Extract the (X, Y) coordinate from the center of the cell holding the provided text.  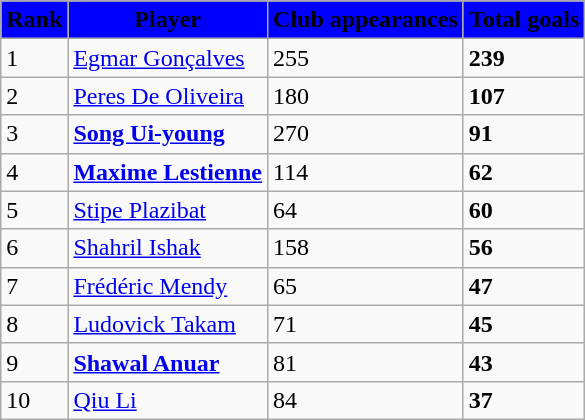
71 (366, 324)
10 (34, 400)
107 (524, 96)
47 (524, 286)
64 (366, 210)
Maxime Lestienne (168, 172)
Egmar Gonçalves (168, 58)
6 (34, 248)
Club appearances (366, 20)
Shawal Anuar (168, 362)
Rank (34, 20)
Stipe Plazibat (168, 210)
1 (34, 58)
45 (524, 324)
65 (366, 286)
239 (524, 58)
8 (34, 324)
Peres De Oliveira (168, 96)
Song Ui-young (168, 134)
Ludovick Takam (168, 324)
255 (366, 58)
43 (524, 362)
91 (524, 134)
5 (34, 210)
9 (34, 362)
Player (168, 20)
Qiu Li (168, 400)
56 (524, 248)
4 (34, 172)
37 (524, 400)
114 (366, 172)
62 (524, 172)
180 (366, 96)
158 (366, 248)
84 (366, 400)
270 (366, 134)
60 (524, 210)
3 (34, 134)
Total goals (524, 20)
81 (366, 362)
Shahril Ishak (168, 248)
Frédéric Mendy (168, 286)
7 (34, 286)
2 (34, 96)
